Provide the (X, Y) coordinate of the cell's center where the given text is located.  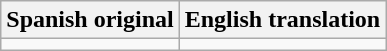
English translation (282, 20)
Spanish original (90, 20)
